Identify which cell holds the provided text, then report its (X, Y) central coordinate. 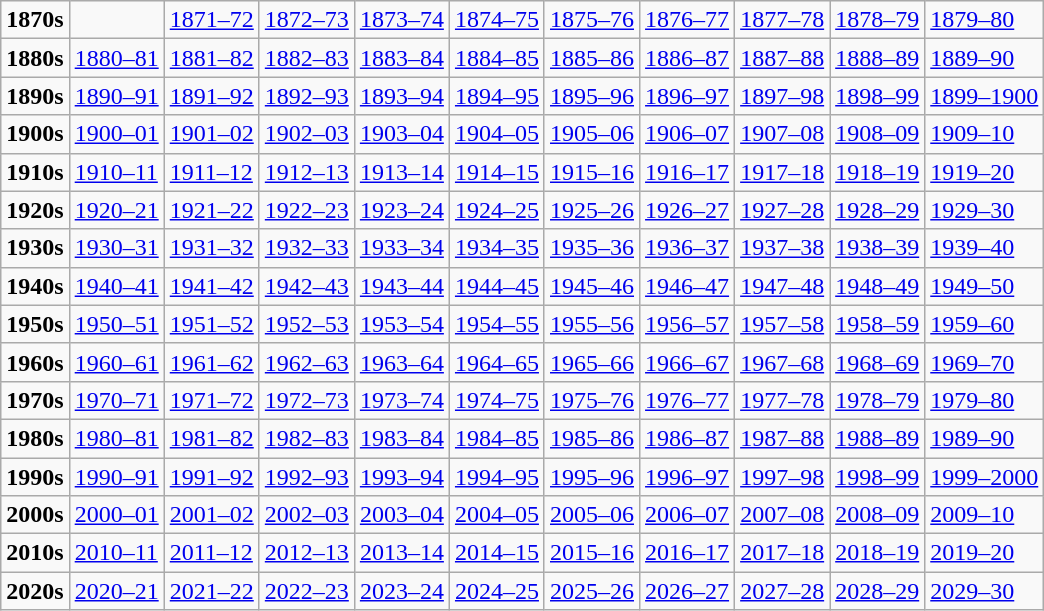
2011–12 (212, 553)
1908–09 (878, 134)
1999–2000 (984, 477)
1955–56 (592, 324)
1878–79 (878, 20)
1970s (35, 400)
1997–98 (782, 477)
1957–58 (782, 324)
1966–67 (688, 362)
2023–24 (402, 591)
2005–06 (592, 515)
1953–54 (402, 324)
1890s (35, 96)
1930–31 (116, 248)
2001–02 (212, 515)
1963–64 (402, 362)
2017–18 (782, 553)
1872–73 (306, 20)
1903–04 (402, 134)
1968–69 (878, 362)
1877–78 (782, 20)
1942–43 (306, 286)
1995–96 (592, 477)
1960–61 (116, 362)
1940s (35, 286)
1888–89 (878, 58)
1935–36 (592, 248)
1924–25 (496, 210)
1915–16 (592, 172)
1904–05 (496, 134)
2018–19 (878, 553)
1962–63 (306, 362)
1893–94 (402, 96)
1910s (35, 172)
1988–89 (878, 438)
2021–22 (212, 591)
1898–99 (878, 96)
1895–96 (592, 96)
1980s (35, 438)
1884–85 (496, 58)
1945–46 (592, 286)
1917–18 (782, 172)
2016–17 (688, 553)
1967–68 (782, 362)
1905–06 (592, 134)
1929–30 (984, 210)
1974–75 (496, 400)
1914–15 (496, 172)
1881–82 (212, 58)
1883–84 (402, 58)
1969–70 (984, 362)
1954–55 (496, 324)
1928–29 (878, 210)
1973–74 (402, 400)
1910–11 (116, 172)
1886–87 (688, 58)
2026–27 (688, 591)
1922–23 (306, 210)
1879–80 (984, 20)
1981–82 (212, 438)
1896–97 (688, 96)
1887–88 (782, 58)
1958–59 (878, 324)
1983–84 (402, 438)
1889–90 (984, 58)
1871–72 (212, 20)
1986–87 (688, 438)
1990–91 (116, 477)
2012–13 (306, 553)
1933–34 (402, 248)
1925–26 (592, 210)
2019–20 (984, 553)
1979–80 (984, 400)
1985–86 (592, 438)
2009–10 (984, 515)
1984–85 (496, 438)
2029–30 (984, 591)
2014–15 (496, 553)
1930s (35, 248)
1932–33 (306, 248)
1977–78 (782, 400)
1891–92 (212, 96)
1980–81 (116, 438)
1947–48 (782, 286)
1992–93 (306, 477)
1885–86 (592, 58)
1873–74 (402, 20)
1926–27 (688, 210)
2008–09 (878, 515)
1991–92 (212, 477)
1927–28 (782, 210)
1982–83 (306, 438)
1911–12 (212, 172)
1939–40 (984, 248)
1921–22 (212, 210)
1876–77 (688, 20)
2027–28 (782, 591)
1952–53 (306, 324)
1902–03 (306, 134)
1909–10 (984, 134)
1919–20 (984, 172)
1965–66 (592, 362)
1971–72 (212, 400)
2004–05 (496, 515)
2013–14 (402, 553)
1976–77 (688, 400)
1894–95 (496, 96)
1972–73 (306, 400)
2020s (35, 591)
1990s (35, 477)
1916–17 (688, 172)
2002–03 (306, 515)
1900s (35, 134)
1875–76 (592, 20)
2010–11 (116, 553)
1994–95 (496, 477)
1892–93 (306, 96)
1959–60 (984, 324)
2003–04 (402, 515)
1975–76 (592, 400)
1950–51 (116, 324)
1907–08 (782, 134)
1937–38 (782, 248)
1998–99 (878, 477)
1920–21 (116, 210)
1950s (35, 324)
1906–07 (688, 134)
1899–1900 (984, 96)
1993–94 (402, 477)
1936–37 (688, 248)
1989–90 (984, 438)
1961–62 (212, 362)
1890–91 (116, 96)
1918–19 (878, 172)
2006–07 (688, 515)
1900–01 (116, 134)
2007–08 (782, 515)
1880–81 (116, 58)
2025–26 (592, 591)
1870s (35, 20)
2022–23 (306, 591)
1912–13 (306, 172)
1970–71 (116, 400)
1913–14 (402, 172)
1934–35 (496, 248)
1987–88 (782, 438)
1920s (35, 210)
1882–83 (306, 58)
2028–29 (878, 591)
1949–50 (984, 286)
1880s (35, 58)
1931–32 (212, 248)
1956–57 (688, 324)
1943–44 (402, 286)
1941–42 (212, 286)
1948–49 (878, 286)
1874–75 (496, 20)
2024–25 (496, 591)
1960s (35, 362)
2010s (35, 553)
1978–79 (878, 400)
2000s (35, 515)
1901–02 (212, 134)
1923–24 (402, 210)
2020–21 (116, 591)
1944–45 (496, 286)
1964–65 (496, 362)
1938–39 (878, 248)
1940–41 (116, 286)
2015–16 (592, 553)
1946–47 (688, 286)
2000–01 (116, 515)
1996–97 (688, 477)
1951–52 (212, 324)
1897–98 (782, 96)
